Locate the cell with the specified text and output its (x, y) center coordinate. 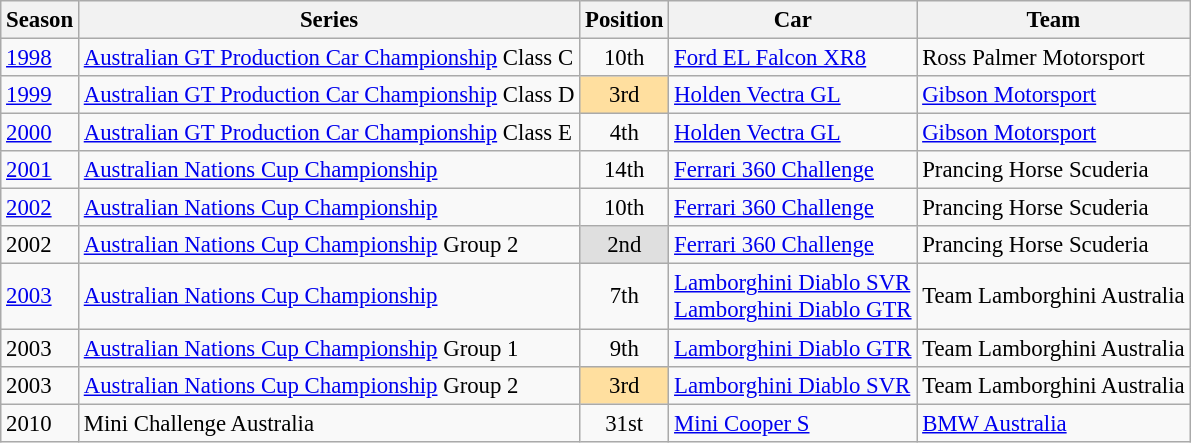
2001 (40, 170)
Car (793, 20)
Series (328, 20)
4th (624, 133)
Ross Palmer Motorsport (1054, 58)
14th (624, 170)
Lamborghini Diablo SVR (793, 385)
Season (40, 20)
Mini Cooper S (793, 423)
Ford EL Falcon XR8 (793, 58)
9th (624, 348)
Lamborghini Diablo SVRLamborghini Diablo GTR (793, 296)
Australian Nations Cup Championship Group 1 (328, 348)
Position (624, 20)
7th (624, 296)
2010 (40, 423)
BMW Australia (1054, 423)
Australian GT Production Car Championship Class E (328, 133)
Mini Challenge Australia (328, 423)
Team (1054, 20)
2000 (40, 133)
Australian GT Production Car Championship Class C (328, 58)
Australian GT Production Car Championship Class D (328, 95)
2nd (624, 245)
1999 (40, 95)
Lamborghini Diablo GTR (793, 348)
31st (624, 423)
1998 (40, 58)
